Return [X, Y] of the center of cell containing provided text 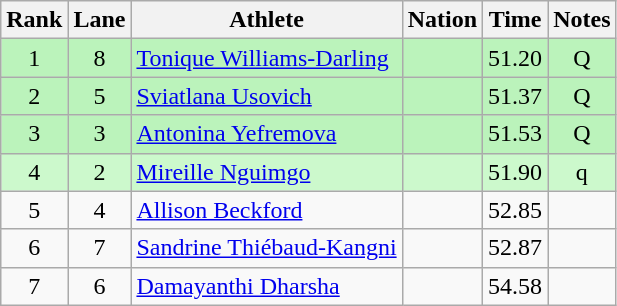
Nation [442, 20]
Notes [582, 20]
Time [516, 20]
Damayanthi Dharsha [266, 286]
51.20 [516, 58]
Mireille Nguimgo [266, 172]
8 [100, 58]
Rank [34, 20]
Sandrine Thiébaud-Kangni [266, 248]
Lane [100, 20]
Tonique Williams-Darling [266, 58]
Antonina Yefremova [266, 134]
1 [34, 58]
Allison Beckford [266, 210]
q [582, 172]
Sviatlana Usovich [266, 96]
52.85 [516, 210]
54.58 [516, 286]
52.87 [516, 248]
51.37 [516, 96]
51.90 [516, 172]
51.53 [516, 134]
Athlete [266, 20]
